Find where the given text appears and provide that cell's center as [x, y] coordinate. 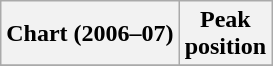
Chart (2006–07) [90, 34]
Peakposition [225, 34]
